Pinpoint the cell where the given text exists, returning its (x, y) midpoint coordinate. 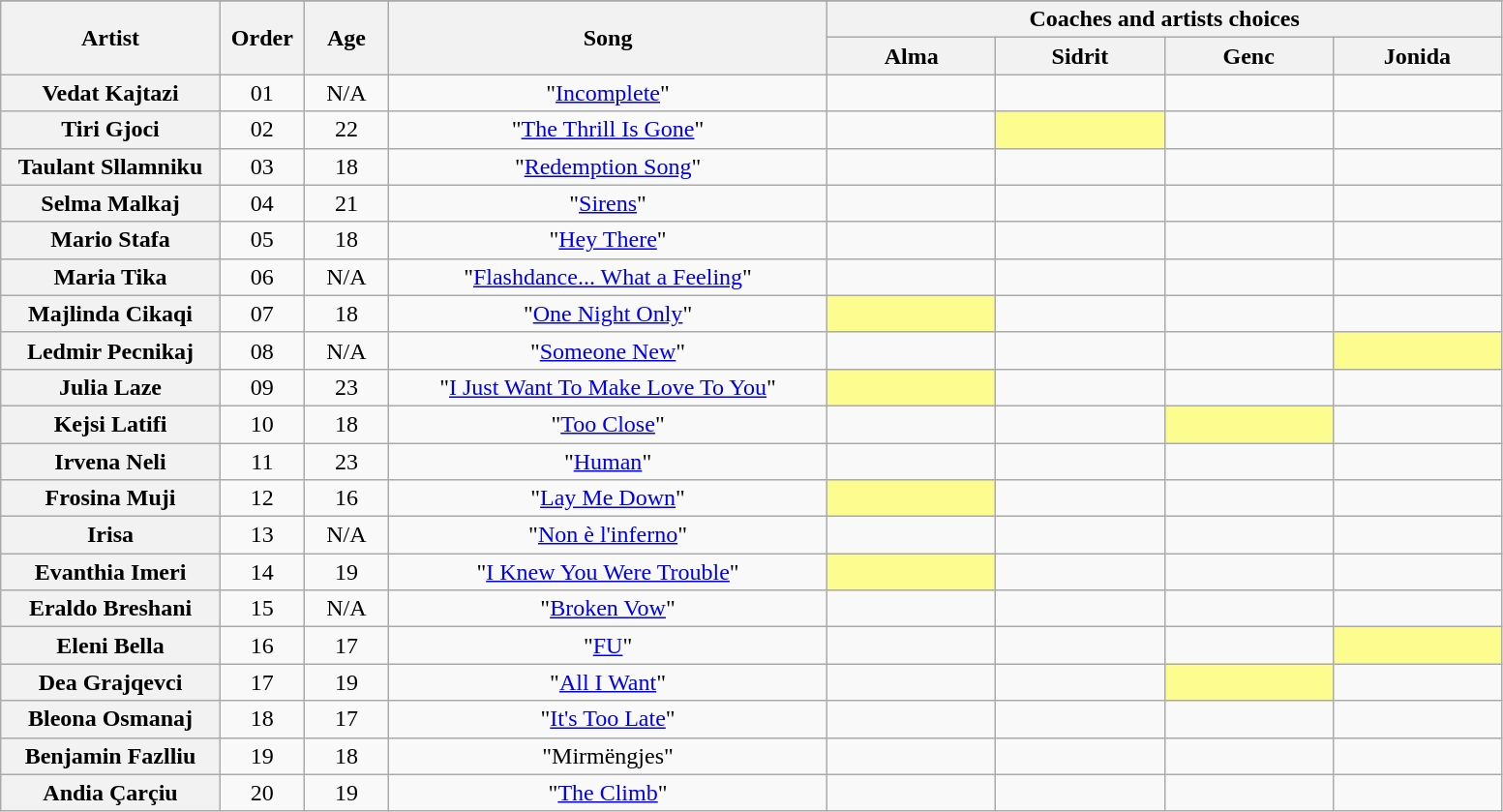
"Mirmëngjes" (608, 756)
09 (261, 387)
22 (346, 130)
"Too Close" (608, 424)
Jonida (1417, 56)
Julia Laze (110, 387)
"I Knew You Were Trouble" (608, 572)
Andia Çarçiu (110, 793)
Order (261, 38)
Coaches and artists choices (1165, 19)
"All I Want" (608, 682)
Tiri Gjoci (110, 130)
Age (346, 38)
Maria Tika (110, 277)
06 (261, 277)
Alma (912, 56)
"Lay Me Down" (608, 498)
"Flashdance... What a Feeling" (608, 277)
14 (261, 572)
"Human" (608, 462)
07 (261, 314)
Eleni Bella (110, 646)
Sidrit (1080, 56)
"Non è l'inferno" (608, 535)
01 (261, 93)
"One Night Only" (608, 314)
Evanthia Imeri (110, 572)
"Incomplete" (608, 93)
04 (261, 203)
"FU" (608, 646)
"Sirens" (608, 203)
21 (346, 203)
Irvena Neli (110, 462)
Genc (1248, 56)
12 (261, 498)
Taulant Sllamniku (110, 166)
"Hey There" (608, 240)
"Broken Vow" (608, 609)
Mario Stafa (110, 240)
13 (261, 535)
11 (261, 462)
Selma Malkaj (110, 203)
"It's Too Late" (608, 719)
15 (261, 609)
05 (261, 240)
Song (608, 38)
Bleona Osmanaj (110, 719)
20 (261, 793)
Kejsi Latifi (110, 424)
"Redemption Song" (608, 166)
Irisa (110, 535)
Ledmir Pecnikaj (110, 350)
Vedat Kajtazi (110, 93)
"Someone New" (608, 350)
Eraldo Breshani (110, 609)
08 (261, 350)
03 (261, 166)
Dea Grajqevci (110, 682)
"The Thrill Is Gone" (608, 130)
10 (261, 424)
Frosina Muji (110, 498)
02 (261, 130)
Artist (110, 38)
Benjamin Fazlliu (110, 756)
Majlinda Cikaqi (110, 314)
"I Just Want To Make Love To You" (608, 387)
"The Climb" (608, 793)
